Provide the (X, Y) coordinate of the cell's center where the given text is located.  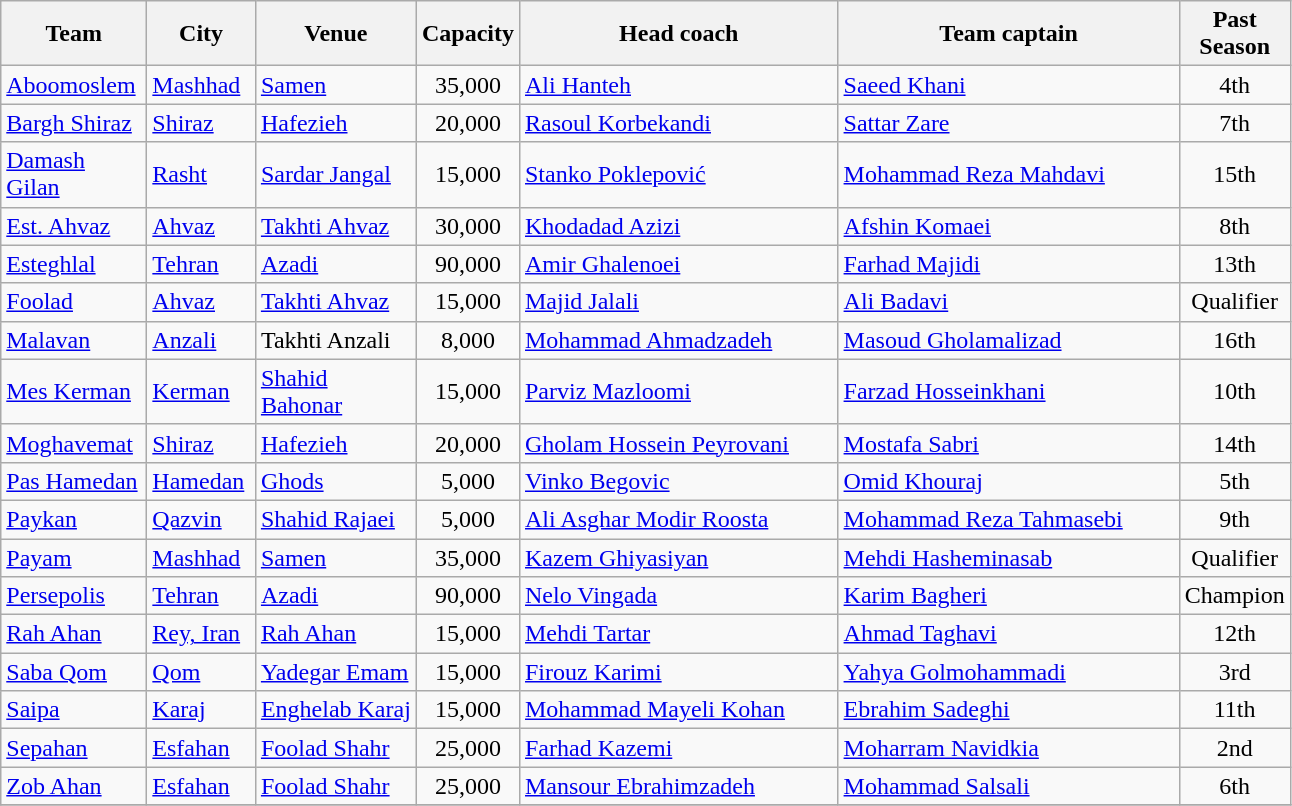
14th (1234, 443)
2nd (1234, 748)
Mohammad Reza Mahdavi (1008, 174)
Ali Hanteh (678, 85)
Ahmad Taghavi (1008, 634)
Ghods (336, 481)
Bargh Shiraz (74, 123)
Mes Kerman (74, 392)
Moghavemat (74, 443)
Karim Bagheri (1008, 596)
Ali Badavi (1008, 302)
Mohammad Ahmadzadeh (678, 340)
Kerman (202, 392)
Est. Ahvaz (74, 226)
Head coach (678, 34)
Takhti Anzali (336, 340)
13th (1234, 264)
Paykan (74, 519)
Shahid Bahonar (336, 392)
Enghelab Karaj (336, 710)
9th (1234, 519)
Anzali (202, 340)
Farhad Kazemi (678, 748)
Champion (1234, 596)
8th (1234, 226)
Yadegar Emam (336, 672)
Farzad Hosseinkhani (1008, 392)
Hamedan (202, 481)
Aboomoslem (74, 85)
Firouz Karimi (678, 672)
Masoud Gholamalizad (1008, 340)
Afshin Komaei (1008, 226)
Parviz Mazloomi (678, 392)
Malavan (74, 340)
Mohammad Reza Tahmasebi (1008, 519)
Venue (336, 34)
Mohammad Mayeli Kohan (678, 710)
Capacity (468, 34)
Omid Khouraj (1008, 481)
Mansour Ebrahimzadeh (678, 786)
Zob Ahan (74, 786)
Payam (74, 557)
Esteghlal (74, 264)
Sattar Zare (1008, 123)
Karaj (202, 710)
Qom (202, 672)
Damash Gilan (74, 174)
Team (74, 34)
Persepolis (74, 596)
Rey, Iran (202, 634)
30,000 (468, 226)
Sardar Jangal (336, 174)
Sepahan (74, 748)
4th (1234, 85)
Gholam Hossein Peyrovani (678, 443)
Mostafa Sabri (1008, 443)
Yahya Golmohammadi (1008, 672)
Ali Asghar Modir Roosta (678, 519)
Rasoul Korbekandi (678, 123)
Saipa (74, 710)
15th (1234, 174)
Khodadad Azizi (678, 226)
11th (1234, 710)
Shahid Rajaei (336, 519)
Team captain (1008, 34)
Majid Jalali (678, 302)
Mehdi Tartar (678, 634)
Farhad Majidi (1008, 264)
Saba Qom (74, 672)
Vinko Begovic (678, 481)
Past Season (1234, 34)
Mehdi Hasheminasab (1008, 557)
5th (1234, 481)
Saeed Khani (1008, 85)
8,000 (468, 340)
Nelo Vingada (678, 596)
3rd (1234, 672)
12th (1234, 634)
Rasht (202, 174)
Pas Hamedan (74, 481)
16th (1234, 340)
Stanko Poklepović (678, 174)
Kazem Ghiyasiyan (678, 557)
Amir Ghalenoei (678, 264)
6th (1234, 786)
7th (1234, 123)
City (202, 34)
Foolad (74, 302)
Moharram Navidkia (1008, 748)
Ebrahim Sadeghi (1008, 710)
10th (1234, 392)
Qazvin (202, 519)
Mohammad Salsali (1008, 786)
